Output the [X, Y] coordinate of the center of the cell containing the given text.  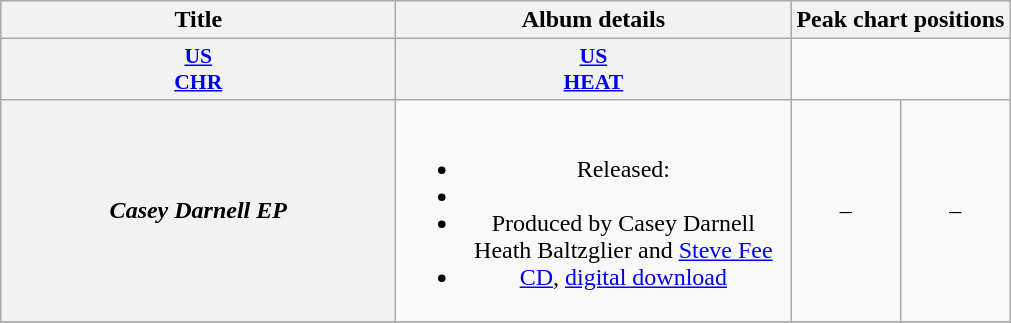
Album details [594, 20]
Title [198, 20]
USCHR [198, 70]
Released: Produced by Casey Darnell Heath Baltzglier and Steve FeeCD, digital download [594, 210]
Peak chart positions [900, 20]
USHEAT [594, 70]
Casey Darnell EP [198, 210]
